Provide the (x, y) coordinate of the cell's center where the given text is located.  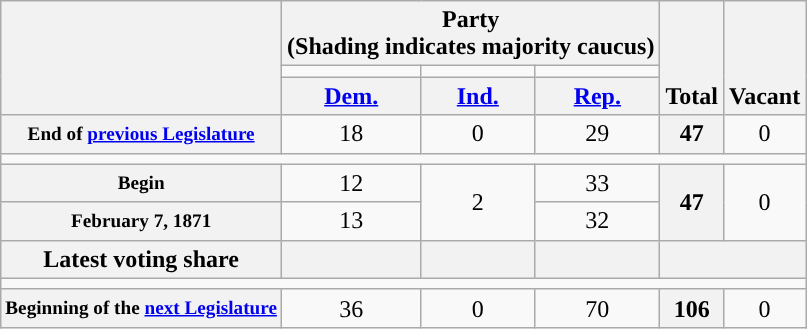
Begin (142, 183)
32 (598, 221)
33 (598, 183)
12 (352, 183)
Vacant (764, 58)
18 (352, 134)
Latest voting share (142, 259)
70 (598, 308)
Party (Shading indicates majority caucus) (471, 34)
End of previous Legislature (142, 134)
Beginning of the next Legislature (142, 308)
Dem. (352, 96)
13 (352, 221)
February 7, 1871 (142, 221)
29 (598, 134)
36 (352, 308)
Rep. (598, 96)
Total (692, 58)
2 (478, 202)
Ind. (478, 96)
106 (692, 308)
